Capture the cell that displays the provided text and extract its (x, y) central coordinate. 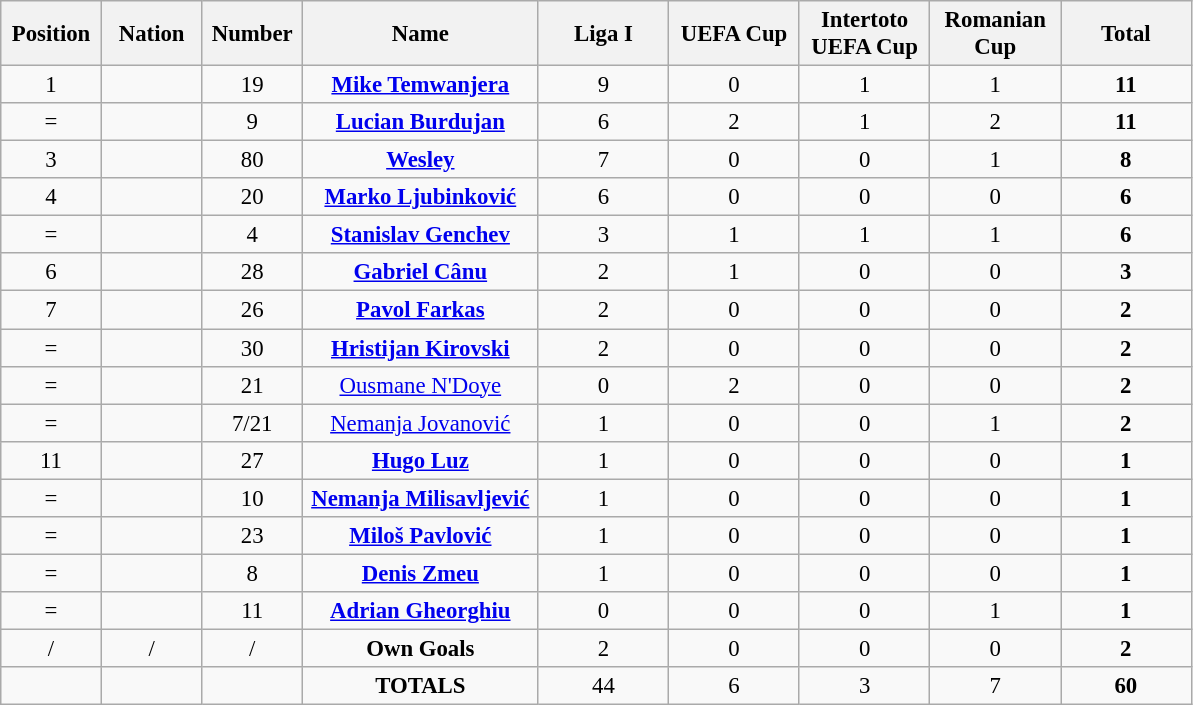
Wesley (421, 160)
Number (252, 34)
Nemanja Jovanović (421, 423)
Mike Temwanjera (421, 85)
TOTALS (421, 686)
Nation (152, 34)
28 (252, 273)
7/21 (252, 423)
Total (1126, 34)
44 (604, 686)
20 (252, 197)
Miloš Pavlović (421, 536)
80 (252, 160)
Own Goals (421, 648)
27 (252, 460)
Ousmane N'Doye (421, 385)
Romanian Cup (996, 34)
Name (421, 34)
Hugo Luz (421, 460)
Pavol Farkas (421, 310)
21 (252, 385)
Position (52, 34)
Nemanja Milisavljević (421, 498)
Denis Zmeu (421, 573)
Hristijan Kirovski (421, 348)
23 (252, 536)
Lucian Burdujan (421, 122)
60 (1126, 686)
19 (252, 85)
Liga I (604, 34)
UEFA Cup (734, 34)
Gabriel Cânu (421, 273)
Stanislav Genchev (421, 235)
Intertoto UEFA Cup (864, 34)
Marko Ljubinković (421, 197)
26 (252, 310)
10 (252, 498)
30 (252, 348)
Adrian Gheorghiu (421, 611)
